Identify which cell holds the provided text, then report its [X, Y] central coordinate. 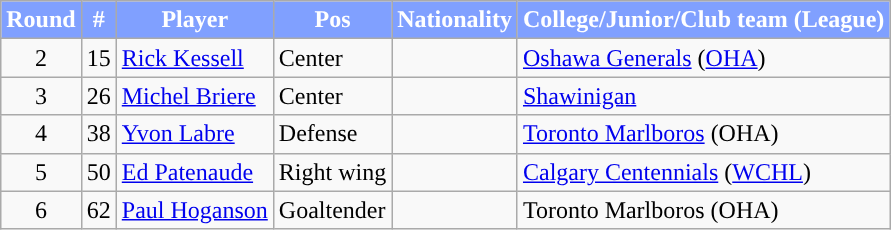
Nationality [455, 20]
26 [98, 96]
Player [194, 20]
50 [98, 172]
3 [41, 96]
Pos [332, 20]
Calgary Centennials (WCHL) [703, 172]
# [98, 20]
Shawinigan [703, 96]
6 [41, 210]
Michel Briere [194, 96]
62 [98, 210]
38 [98, 134]
Ed Patenaude [194, 172]
2 [41, 58]
Goaltender [332, 210]
4 [41, 134]
15 [98, 58]
Rick Kessell [194, 58]
Yvon Labre [194, 134]
Paul Hoganson [194, 210]
Round [41, 20]
5 [41, 172]
Defense [332, 134]
Right wing [332, 172]
Oshawa Generals (OHA) [703, 58]
College/Junior/Club team (League) [703, 20]
